Capture the cell that displays the provided text and extract its [X, Y] central coordinate. 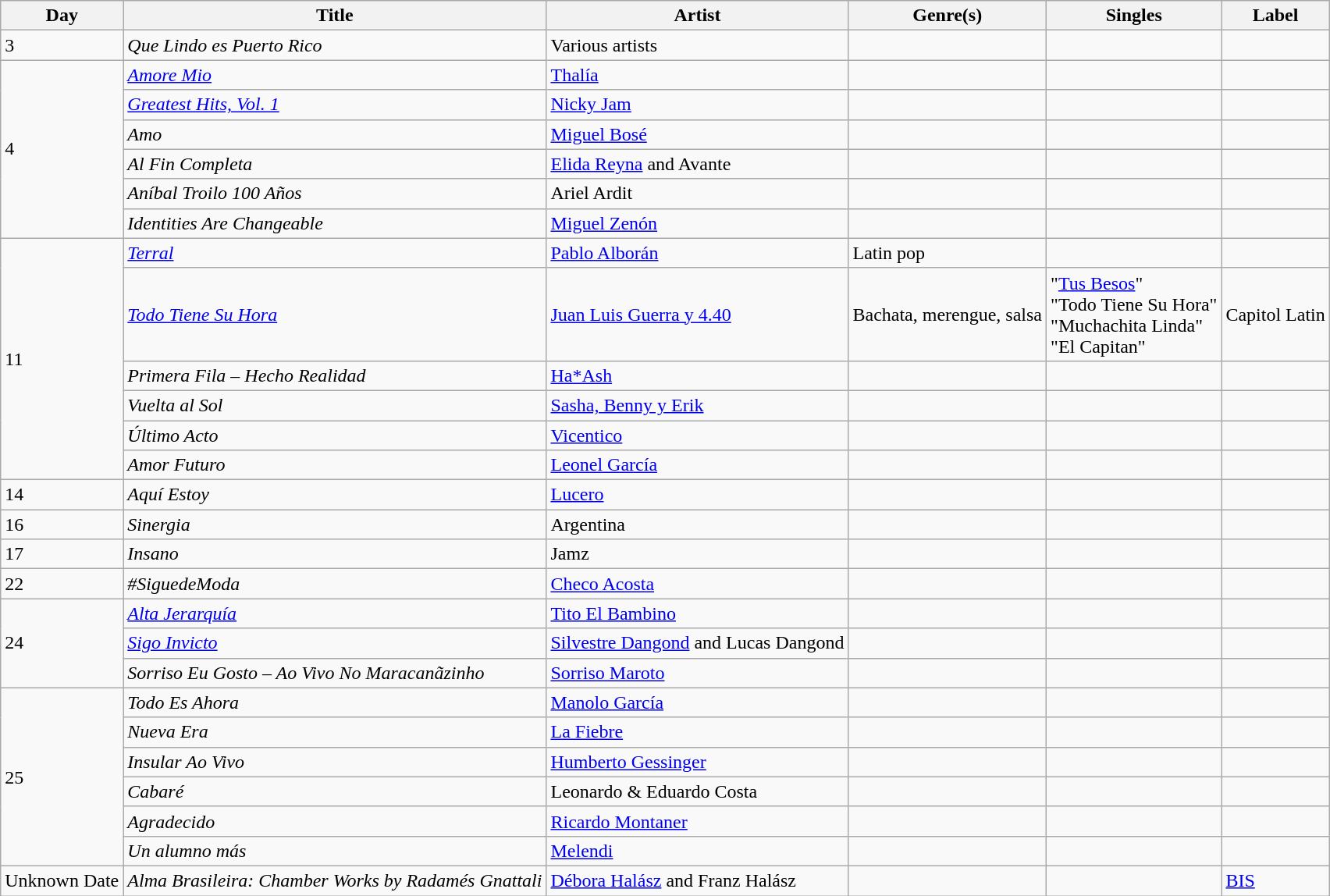
Insular Ao Vivo [335, 762]
Débora Halász and Franz Halász [698, 880]
Nueva Era [335, 732]
Title [335, 16]
24 [62, 643]
Singles [1134, 16]
Thalía [698, 75]
Elida Reyna and Avante [698, 164]
Unknown Date [62, 880]
Humberto Gessinger [698, 762]
La Fiebre [698, 732]
Latin pop [948, 253]
Sorriso Maroto [698, 673]
Un alumno más [335, 851]
Artist [698, 16]
Manolo García [698, 702]
Todo Es Ahora [335, 702]
Último Acto [335, 435]
#SiguedeModa [335, 584]
17 [62, 554]
Genre(s) [948, 16]
Alma Brasileira: Chamber Works by Radamés Gnattali [335, 880]
Silvestre Dangond and Lucas Dangond [698, 643]
Checo Acosta [698, 584]
Leonel García [698, 465]
Ariel Ardit [698, 194]
Amo [335, 134]
Aquí Estoy [335, 495]
Identities Are Changeable [335, 223]
Vicentico [698, 435]
Insano [335, 554]
Leonardo & Eduardo Costa [698, 791]
Amore Mio [335, 75]
Miguel Zenón [698, 223]
Argentina [698, 524]
Cabaré [335, 791]
Melendi [698, 851]
Sinergia [335, 524]
Nicky Jam [698, 105]
14 [62, 495]
Sorriso Eu Gosto – Ao Vivo No Maracanãzinho [335, 673]
"Tus Besos""Todo Tiene Su Hora""Muchachita Linda""El Capitan" [1134, 314]
Al Fin Completa [335, 164]
Terral [335, 253]
Capitol Latin [1275, 314]
Que Lindo es Puerto Rico [335, 45]
Agradecido [335, 821]
Amor Futuro [335, 465]
3 [62, 45]
Sigo Invicto [335, 643]
22 [62, 584]
Bachata, merengue, salsa [948, 314]
Pablo Alborán [698, 253]
Vuelta al Sol [335, 405]
Jamz [698, 554]
Miguel Bosé [698, 134]
16 [62, 524]
4 [62, 149]
Aníbal Troilo 100 Años [335, 194]
Day [62, 16]
Ricardo Montaner [698, 821]
Various artists [698, 45]
Primera Fila – Hecho Realidad [335, 375]
Todo Tiene Su Hora [335, 314]
Label [1275, 16]
Alta Jerarquía [335, 613]
Juan Luis Guerra y 4.40 [698, 314]
BIS [1275, 880]
11 [62, 359]
Tito El Bambino [698, 613]
Ha*Ash [698, 375]
25 [62, 777]
Lucero [698, 495]
Greatest Hits, Vol. 1 [335, 105]
Sasha, Benny y Erik [698, 405]
